Capture the cell that displays the provided text and extract its [x, y] central coordinate. 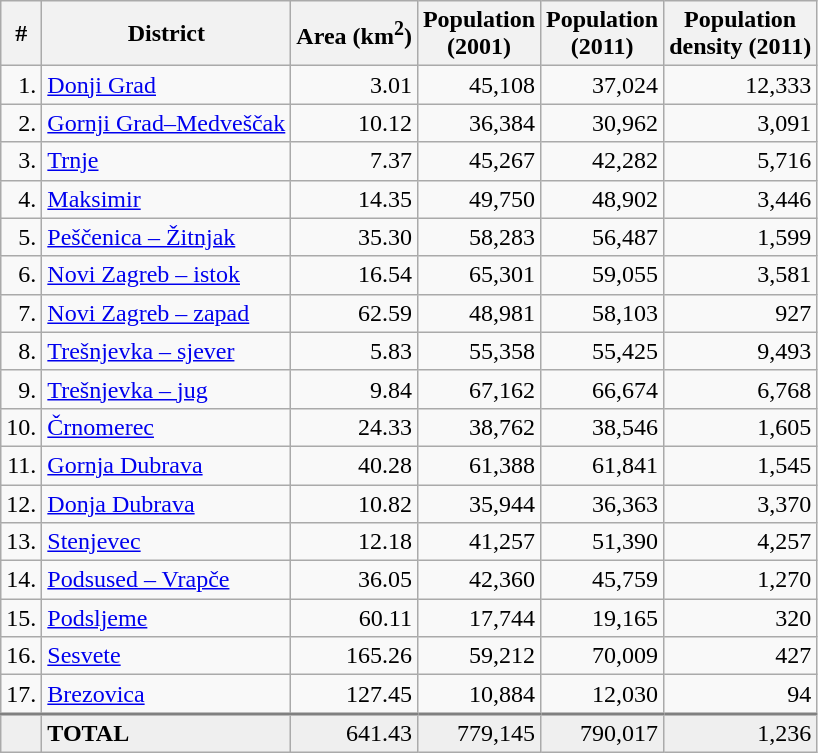
12,333 [740, 85]
42,282 [602, 161]
10,884 [478, 694]
35.30 [354, 237]
3.01 [354, 85]
14.35 [354, 199]
Gornja Dubrava [166, 465]
3,581 [740, 275]
60.11 [354, 618]
1. [22, 85]
District [166, 34]
4. [22, 199]
51,390 [602, 542]
61,388 [478, 465]
24.33 [354, 427]
13. [22, 542]
40.28 [354, 465]
38,546 [602, 427]
38,762 [478, 427]
3,370 [740, 503]
67,162 [478, 389]
16. [22, 656]
36,363 [602, 503]
427 [740, 656]
Trešnjevka – jug [166, 389]
Brezovica [166, 694]
2. [22, 123]
58,103 [602, 313]
Stenjevec [166, 542]
56,487 [602, 237]
5.83 [354, 351]
Trnje [166, 161]
320 [740, 618]
3. [22, 161]
Maksimir [166, 199]
65,301 [478, 275]
9.84 [354, 389]
59,055 [602, 275]
Podsljeme [166, 618]
Trešnjevka – sjever [166, 351]
927 [740, 313]
641.43 [354, 734]
45,108 [478, 85]
30,962 [602, 123]
17,744 [478, 618]
Novi Zagreb – istok [166, 275]
Črnomerec [166, 427]
Podsused – Vrapče [166, 580]
45,267 [478, 161]
10.12 [354, 123]
14. [22, 580]
6. [22, 275]
59,212 [478, 656]
12,030 [602, 694]
35,944 [478, 503]
Gornji Grad–Medveščak [166, 123]
17. [22, 694]
37,024 [602, 85]
Donji Grad [166, 85]
# [22, 34]
165.26 [354, 656]
1,599 [740, 237]
11. [22, 465]
4,257 [740, 542]
127.45 [354, 694]
70,009 [602, 656]
Populationdensity (2011) [740, 34]
TOTAL [166, 734]
790,017 [602, 734]
5. [22, 237]
36,384 [478, 123]
12. [22, 503]
62.59 [354, 313]
Peščenica – Žitnjak [166, 237]
779,145 [478, 734]
12.18 [354, 542]
61,841 [602, 465]
10. [22, 427]
Area (km2) [354, 34]
1,545 [740, 465]
48,981 [478, 313]
16.54 [354, 275]
41,257 [478, 542]
10.82 [354, 503]
1,270 [740, 580]
55,358 [478, 351]
15. [22, 618]
5,716 [740, 161]
58,283 [478, 237]
Population(2001) [478, 34]
3,091 [740, 123]
3,446 [740, 199]
9. [22, 389]
6,768 [740, 389]
48,902 [602, 199]
Donja Dubrava [166, 503]
7. [22, 313]
1,236 [740, 734]
94 [740, 694]
19,165 [602, 618]
49,750 [478, 199]
Novi Zagreb – zapad [166, 313]
55,425 [602, 351]
42,360 [478, 580]
66,674 [602, 389]
7.37 [354, 161]
1,605 [740, 427]
Population(2011) [602, 34]
45,759 [602, 580]
Sesvete [166, 656]
8. [22, 351]
9,493 [740, 351]
36.05 [354, 580]
